Extract the (X, Y) coordinate from the center of the cell holding the provided text.  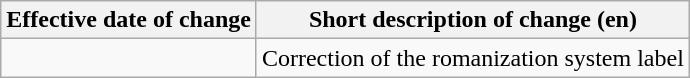
Short description of change (en) (472, 20)
Correction of the romanization system label (472, 58)
Effective date of change (129, 20)
